Detect which cell encompasses the target text, then output its (x, y) center coordinate. 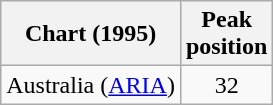
32 (226, 85)
Chart (1995) (91, 34)
Australia (ARIA) (91, 85)
Peakposition (226, 34)
